Detect which cell encompasses the target text, then output its (X, Y) center coordinate. 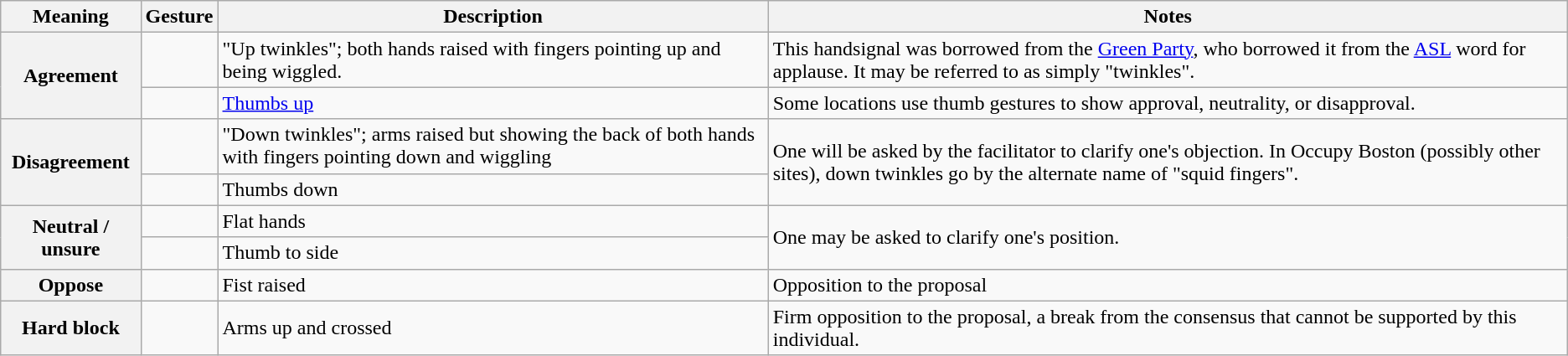
Hard block (70, 328)
One may be asked to clarify one's position. (1168, 237)
Thumbs up (493, 103)
Gesture (179, 17)
This handsignal was borrowed from the Green Party, who borrowed it from the ASL word for applause. It may be referred to as simply "twinkles". (1168, 60)
Notes (1168, 17)
Firm opposition to the proposal, a break from the consensus that cannot be supported by this individual. (1168, 328)
Neutral / unsure (70, 237)
Arms up and crossed (493, 328)
Opposition to the proposal (1168, 285)
Oppose (70, 285)
Thumbs down (493, 189)
Fist raised (493, 285)
Thumb to side (493, 253)
Some locations use thumb gestures to show approval, neutrality, or disapproval. (1168, 103)
Agreement (70, 75)
Description (493, 17)
Disagreement (70, 163)
Meaning (70, 17)
"Up twinkles"; both hands raised with fingers pointing up and being wiggled. (493, 60)
Flat hands (493, 221)
"Down twinkles"; arms raised but showing the back of both hands with fingers pointing down and wiggling (493, 146)
